Provide the (X, Y) coordinate of the cell's center where the given text is located.  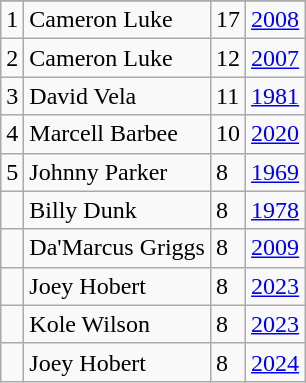
2007 (276, 58)
10 (228, 134)
David Vela (118, 96)
Johnny Parker (118, 172)
2 (12, 58)
12 (228, 58)
Marcell Barbee (118, 134)
1981 (276, 96)
11 (228, 96)
4 (12, 134)
Billy Dunk (118, 210)
2009 (276, 248)
2024 (276, 362)
1 (12, 20)
1978 (276, 210)
17 (228, 20)
3 (12, 96)
Kole Wilson (118, 324)
5 (12, 172)
1969 (276, 172)
Da'Marcus Griggs (118, 248)
2008 (276, 20)
2020 (276, 134)
